Scan for the cell matching the given text and deliver its [x, y] coordinate at center. 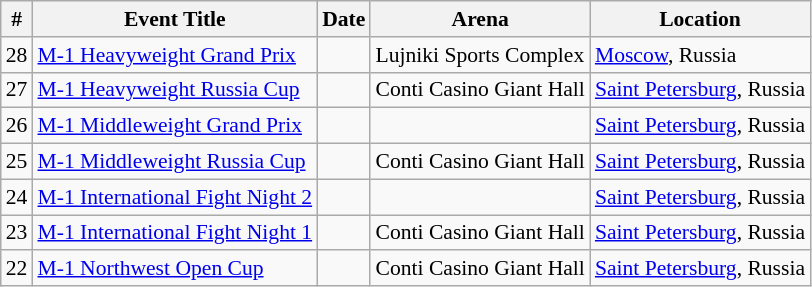
Date [344, 19]
Moscow, Russia [700, 55]
26 [17, 126]
Lujniki Sports Complex [480, 55]
M-1 Middleweight Russia Cup [174, 162]
Arena [480, 19]
23 [17, 233]
Location [700, 19]
M-1 Middleweight Grand Prix [174, 126]
M-1 International Fight Night 1 [174, 233]
M-1 Heavyweight Russia Cup [174, 90]
25 [17, 162]
24 [17, 197]
# [17, 19]
Event Title [174, 19]
M-1 Northwest Open Cup [174, 269]
27 [17, 90]
M-1 International Fight Night 2 [174, 197]
M-1 Heavyweight Grand Prix [174, 55]
28 [17, 55]
22 [17, 269]
